Find where the given text appears and provide that cell's center as (x, y) coordinate. 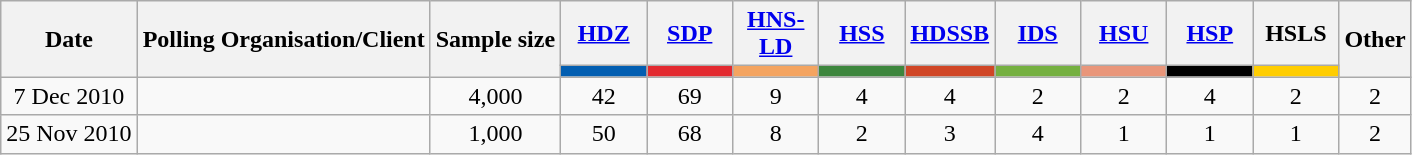
HNS-LD (776, 34)
1,000 (495, 134)
69 (690, 96)
Other (1375, 39)
HSU (1124, 34)
50 (604, 134)
IDS (1038, 34)
Sample size (495, 39)
SDP (690, 34)
HSP (1210, 34)
3 (950, 134)
68 (690, 134)
HDSSB (950, 34)
HDZ (604, 34)
42 (604, 96)
8 (776, 134)
4,000 (495, 96)
25 Nov 2010 (69, 134)
Polling Organisation/Client (284, 39)
HSS (862, 34)
HSLS (1296, 34)
Date (69, 39)
9 (776, 96)
7 Dec 2010 (69, 96)
